Scan for the cell matching the given text and deliver its (x, y) coordinate at center. 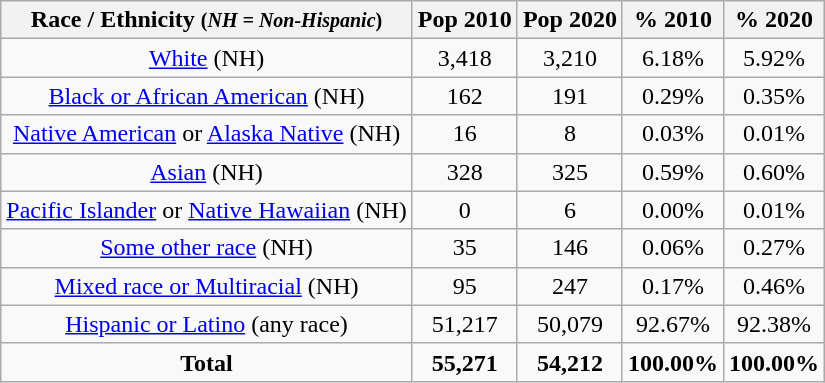
55,271 (464, 362)
3,210 (570, 58)
8 (570, 134)
Race / Ethnicity (NH = Non-Hispanic) (207, 20)
Native American or Alaska Native (NH) (207, 134)
162 (464, 96)
0.06% (672, 248)
92.67% (672, 324)
0.27% (774, 248)
0.59% (672, 172)
% 2020 (774, 20)
328 (464, 172)
6.18% (672, 58)
Mixed race or Multiracial (NH) (207, 286)
Hispanic or Latino (any race) (207, 324)
Total (207, 362)
247 (570, 286)
Pacific Islander or Native Hawaiian (NH) (207, 210)
0.17% (672, 286)
Asian (NH) (207, 172)
51,217 (464, 324)
16 (464, 134)
325 (570, 172)
3,418 (464, 58)
White (NH) (207, 58)
54,212 (570, 362)
Black or African American (NH) (207, 96)
Some other race (NH) (207, 248)
Pop 2010 (464, 20)
0.46% (774, 286)
95 (464, 286)
0.00% (672, 210)
0.35% (774, 96)
35 (464, 248)
5.92% (774, 58)
0.60% (774, 172)
0.29% (672, 96)
50,079 (570, 324)
92.38% (774, 324)
146 (570, 248)
0.03% (672, 134)
0 (464, 210)
191 (570, 96)
6 (570, 210)
Pop 2020 (570, 20)
% 2010 (672, 20)
